Capture the cell that displays the provided text and extract its [X, Y] central coordinate. 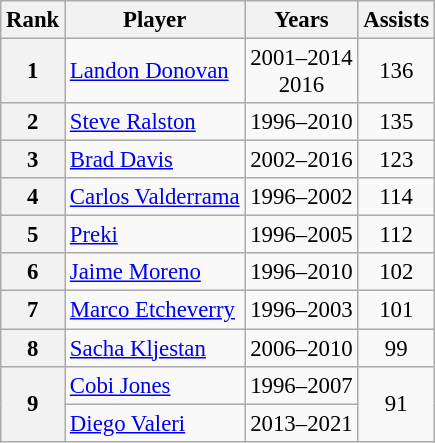
8 [33, 348]
112 [396, 235]
2 [33, 122]
2006–2010 [302, 348]
Cobi Jones [155, 385]
Assists [396, 20]
6 [33, 273]
Jaime Moreno [155, 273]
136 [396, 72]
1996–2005 [302, 235]
135 [396, 122]
Marco Etcheverry [155, 310]
Preki [155, 235]
101 [396, 310]
Sacha Kljestan [155, 348]
114 [396, 197]
Landon Donovan [155, 72]
4 [33, 197]
1996–2002 [302, 197]
3 [33, 160]
Years [302, 20]
Brad Davis [155, 160]
2002–2016 [302, 160]
Steve Ralston [155, 122]
7 [33, 310]
9 [33, 404]
2001–20142016 [302, 72]
2013–2021 [302, 423]
5 [33, 235]
Player [155, 20]
Carlos Valderrama [155, 197]
Diego Valeri [155, 423]
102 [396, 273]
91 [396, 404]
99 [396, 348]
1996–2003 [302, 310]
1996–2007 [302, 385]
1 [33, 72]
123 [396, 160]
Rank [33, 20]
